For the text-containing cell, return its midpoint in (X, Y) coordinate format. 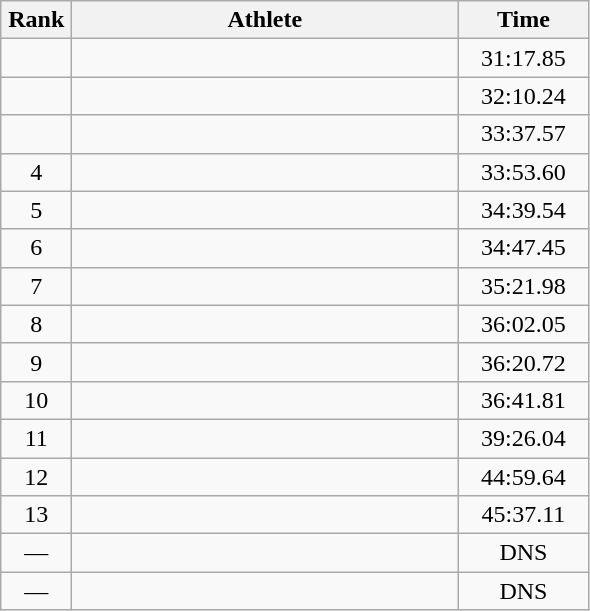
36:20.72 (524, 362)
35:21.98 (524, 286)
Athlete (265, 20)
36:02.05 (524, 324)
11 (36, 438)
33:53.60 (524, 172)
34:47.45 (524, 248)
7 (36, 286)
32:10.24 (524, 96)
9 (36, 362)
8 (36, 324)
10 (36, 400)
5 (36, 210)
13 (36, 515)
33:37.57 (524, 134)
36:41.81 (524, 400)
45:37.11 (524, 515)
4 (36, 172)
39:26.04 (524, 438)
44:59.64 (524, 477)
34:39.54 (524, 210)
Time (524, 20)
12 (36, 477)
31:17.85 (524, 58)
Rank (36, 20)
6 (36, 248)
